Extract the (x, y) coordinate from the center of the cell holding the provided text.  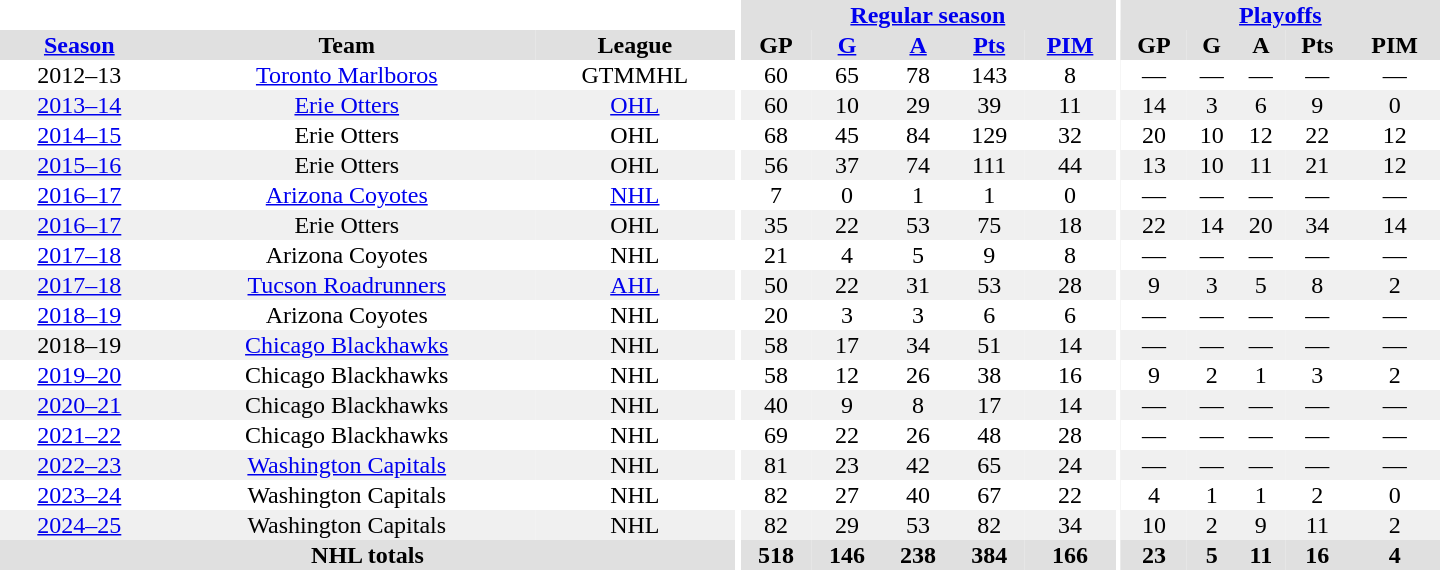
League (635, 45)
111 (990, 165)
67 (990, 495)
48 (990, 435)
Regular season (928, 15)
51 (990, 345)
129 (990, 135)
166 (1070, 555)
2024–25 (80, 525)
Team (347, 45)
384 (990, 555)
44 (1070, 165)
32 (1070, 135)
24 (1070, 465)
2015–16 (80, 165)
GTMMHL (635, 75)
38 (990, 375)
2013–14 (80, 105)
78 (918, 75)
143 (990, 75)
31 (918, 285)
37 (846, 165)
2012–13 (80, 75)
50 (776, 285)
Playoffs (1280, 15)
68 (776, 135)
2019–20 (80, 375)
518 (776, 555)
NHL totals (368, 555)
2022–23 (80, 465)
7 (776, 195)
Toronto Marlboros (347, 75)
Season (80, 45)
81 (776, 465)
2020–21 (80, 405)
18 (1070, 225)
13 (1154, 165)
Tucson Roadrunners (347, 285)
75 (990, 225)
27 (846, 495)
146 (846, 555)
238 (918, 555)
56 (776, 165)
42 (918, 465)
35 (776, 225)
74 (918, 165)
2014–15 (80, 135)
2023–24 (80, 495)
2021–22 (80, 435)
AHL (635, 285)
84 (918, 135)
45 (846, 135)
39 (990, 105)
69 (776, 435)
